Extract the (X, Y) coordinate from the center of the cell holding the provided text.  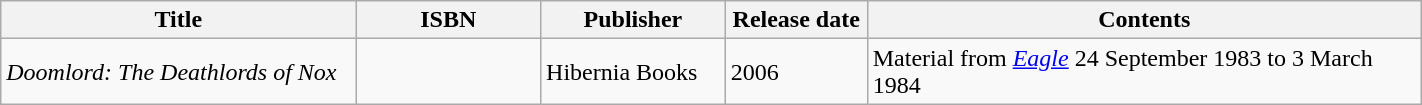
Doomlord: The Deathlords of Nox (178, 72)
Release date (796, 20)
Hibernia Books (634, 72)
Publisher (634, 20)
Contents (1144, 20)
ISBN (448, 20)
2006 (796, 72)
Material from Eagle 24 September 1983 to 3 March 1984 (1144, 72)
Title (178, 20)
